Find where the given text appears and provide that cell's center as [X, Y] coordinate. 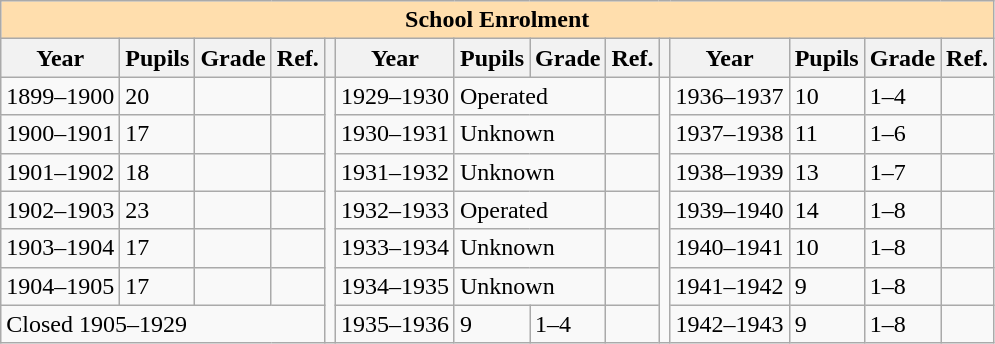
1936–1937 [730, 96]
14 [826, 210]
20 [158, 96]
1899–1900 [60, 96]
1934–1935 [394, 286]
School Enrolment [498, 20]
11 [826, 134]
13 [826, 172]
1933–1934 [394, 248]
1939–1940 [730, 210]
1929–1930 [394, 96]
1931–1932 [394, 172]
Closed 1905–1929 [163, 324]
1932–1933 [394, 210]
1904–1905 [60, 286]
1901–1902 [60, 172]
1–6 [902, 134]
1930–1931 [394, 134]
1938–1939 [730, 172]
1902–1903 [60, 210]
1935–1936 [394, 324]
18 [158, 172]
1900–1901 [60, 134]
1942–1943 [730, 324]
1903–1904 [60, 248]
1–7 [902, 172]
23 [158, 210]
1941–1942 [730, 286]
1937–1938 [730, 134]
1940–1941 [730, 248]
